Return the (X, Y) coordinate for the center point of the cell that contains the specified text.  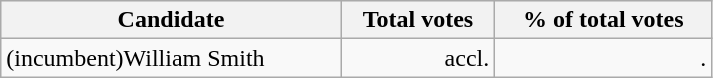
Candidate (171, 20)
% of total votes (604, 20)
accl. (418, 58)
. (604, 58)
Total votes (418, 20)
(incumbent)William Smith (171, 58)
